Provide the (x, y) coordinate of the cell's center where the given text is located.  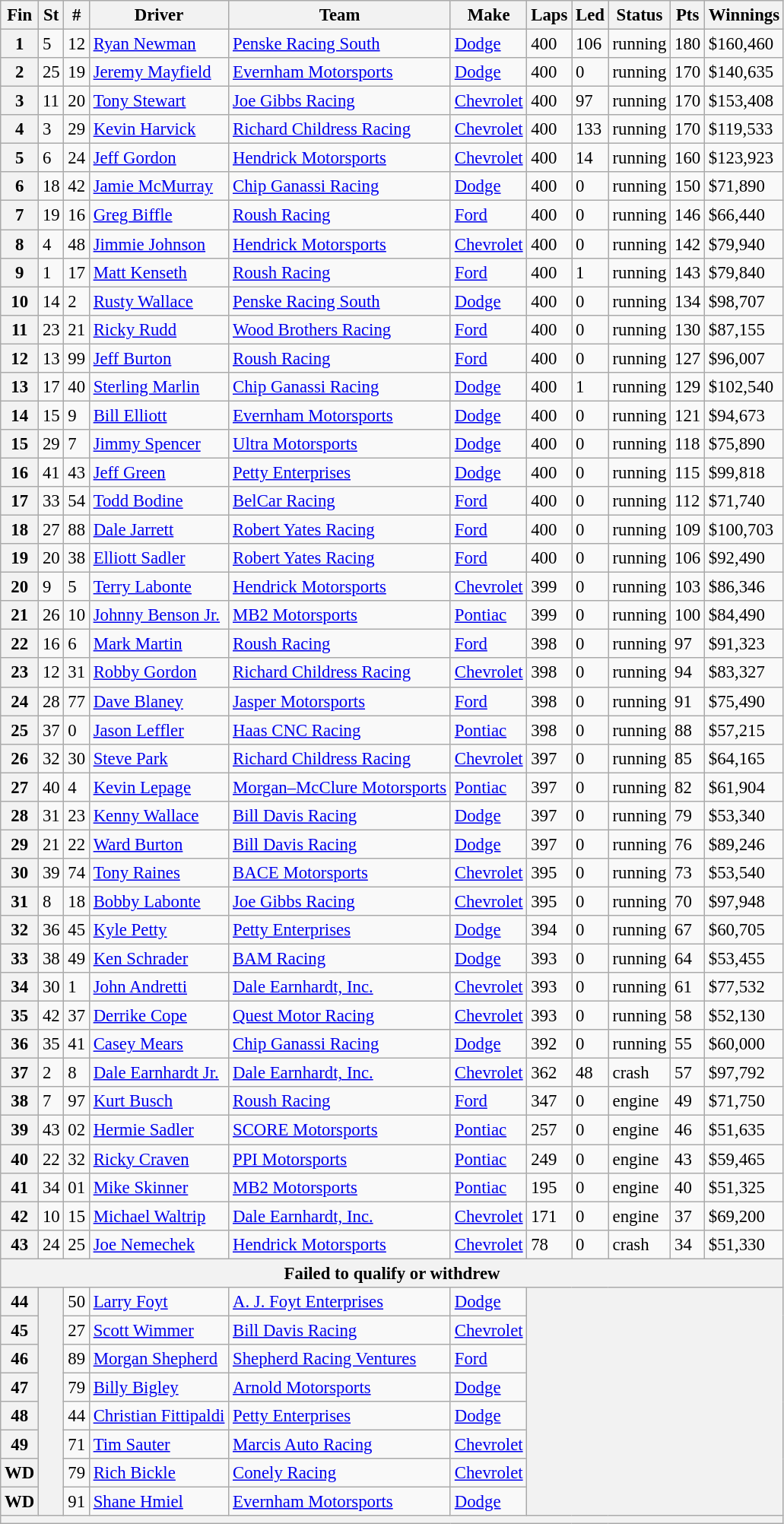
392 (549, 1044)
Ken Schrader (158, 959)
73 (687, 873)
394 (549, 930)
103 (687, 587)
129 (687, 387)
Team (340, 15)
Jeff Gordon (158, 158)
$100,703 (744, 530)
02 (76, 1130)
$94,673 (744, 415)
133 (590, 129)
Robby Gordon (158, 673)
Steve Park (158, 758)
$51,330 (744, 1244)
Christian Fittipaldi (158, 1416)
78 (549, 1244)
Jason Leffler (158, 730)
58 (687, 1016)
$91,323 (744, 644)
Kevin Lepage (158, 787)
55 (687, 1044)
47 (20, 1387)
$71,750 (744, 1102)
Quest Motor Racing (340, 1016)
Matt Kenseth (158, 272)
$66,440 (744, 215)
Morgan–McClure Motorsports (340, 787)
160 (687, 158)
Dave Blaney (158, 701)
Todd Bodine (158, 501)
$51,325 (744, 1187)
89 (76, 1359)
Dale Earnhardt Jr. (158, 1073)
347 (549, 1102)
Rusty Wallace (158, 301)
142 (687, 244)
St (52, 15)
94 (687, 673)
Casey Mears (158, 1044)
Johnny Benson Jr. (158, 615)
Ricky Craven (158, 1159)
$86,346 (744, 587)
$71,890 (744, 186)
Larry Foyt (158, 1302)
Wood Brothers Racing (340, 329)
Winnings (744, 15)
Fin (20, 15)
Haas CNC Racing (340, 730)
$87,155 (744, 329)
Tim Sauter (158, 1445)
118 (687, 444)
$119,533 (744, 129)
Shane Hmiel (158, 1502)
Billy Bigley (158, 1387)
57 (687, 1073)
249 (549, 1159)
Tony Stewart (158, 101)
$71,740 (744, 501)
Ricky Rudd (158, 329)
Dale Jarrett (158, 530)
$75,490 (744, 701)
$77,532 (744, 987)
$57,215 (744, 730)
$69,200 (744, 1216)
Marcis Auto Racing (340, 1445)
Rich Bickle (158, 1473)
$79,940 (744, 244)
Kevin Harvick (158, 129)
195 (549, 1187)
150 (687, 186)
61 (687, 987)
# (76, 15)
50 (76, 1302)
$59,465 (744, 1159)
$97,948 (744, 901)
$153,408 (744, 101)
BAM Racing (340, 959)
74 (76, 873)
PPI Motorsports (340, 1159)
BACE Motorsports (340, 873)
Make (488, 15)
$102,540 (744, 387)
109 (687, 530)
Jasper Motorsports (340, 701)
Kyle Petty (158, 930)
Led (590, 15)
01 (76, 1187)
Sterling Marlin (158, 387)
$64,165 (744, 758)
Joe Nemechek (158, 1244)
Failed to qualify or withdrew (392, 1273)
Ward Burton (158, 844)
$92,490 (744, 558)
130 (687, 329)
121 (687, 415)
$52,130 (744, 1016)
Jeff Burton (158, 358)
Mike Skinner (158, 1187)
143 (687, 272)
64 (687, 959)
A. J. Foyt Enterprises (340, 1302)
Hermie Sadler (158, 1130)
Pts (687, 15)
Mark Martin (158, 644)
SCORE Motorsports (340, 1130)
Jimmie Johnson (158, 244)
Michael Waltrip (158, 1216)
$96,007 (744, 358)
Bobby Labonte (158, 901)
Laps (549, 15)
Bill Elliott (158, 415)
$123,923 (744, 158)
$75,890 (744, 444)
Status (639, 15)
$89,246 (744, 844)
Ultra Motorsports (340, 444)
$98,707 (744, 301)
$60,705 (744, 930)
99 (76, 358)
Kenny Wallace (158, 816)
76 (687, 844)
John Andretti (158, 987)
$79,840 (744, 272)
100 (687, 615)
71 (76, 1445)
$53,540 (744, 873)
77 (76, 701)
180 (687, 44)
67 (687, 930)
Scott Wimmer (158, 1330)
Shepherd Racing Ventures (340, 1359)
$97,792 (744, 1073)
$53,455 (744, 959)
$83,327 (744, 673)
$51,635 (744, 1130)
Morgan Shepherd (158, 1359)
Tony Raines (158, 873)
BelCar Racing (340, 501)
$60,000 (744, 1044)
Arnold Motorsports (340, 1387)
Terry Labonte (158, 587)
$160,460 (744, 44)
Conely Racing (340, 1473)
$140,635 (744, 72)
Jeff Green (158, 472)
Greg Biffle (158, 215)
362 (549, 1073)
82 (687, 787)
134 (687, 301)
Jamie McMurray (158, 186)
70 (687, 901)
127 (687, 358)
Kurt Busch (158, 1102)
Elliott Sadler (158, 558)
$53,340 (744, 816)
Jimmy Spencer (158, 444)
Jeremy Mayfield (158, 72)
$99,818 (744, 472)
257 (549, 1130)
146 (687, 215)
Ryan Newman (158, 44)
112 (687, 501)
85 (687, 758)
54 (76, 501)
115 (687, 472)
$84,490 (744, 615)
Derrike Cope (158, 1016)
Driver (158, 15)
$61,904 (744, 787)
171 (549, 1216)
